Provide the [X, Y] coordinate of the cell's center where the given text is located.  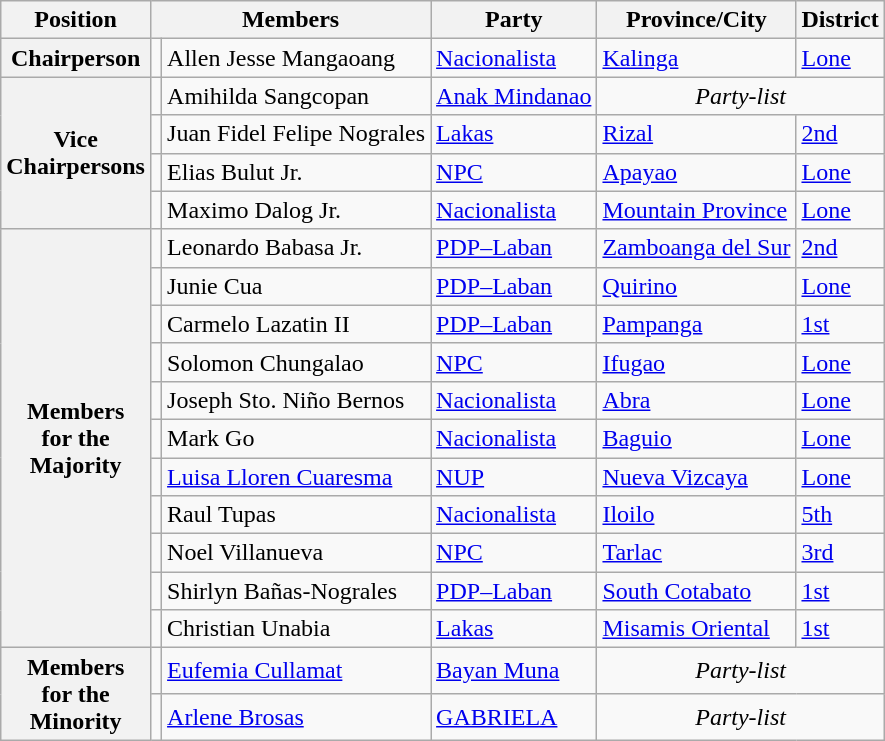
Membersfor theMinority [76, 694]
Amihilda Sangcopan [296, 96]
Maximo Dalog Jr. [296, 210]
Luisa Lloren Cuaresma [296, 477]
3rd [840, 553]
Christian Unabia [296, 629]
Raul Tupas [296, 515]
Anak Mindanao [514, 96]
Carmelo Lazatin II [296, 324]
Junie Cua [296, 286]
Rizal [696, 134]
Pampanga [696, 324]
Misamis Oriental [696, 629]
Eufemia Cullamat [296, 671]
Zamboanga del Sur [696, 248]
Apayao [696, 172]
District [840, 20]
Membersfor theMajority [76, 438]
Joseph Sto. Niño Bernos [296, 400]
Province/City [696, 20]
ViceChairpersons [76, 153]
Quirino [696, 286]
Tarlac [696, 553]
Elias Bulut Jr. [296, 172]
Chairperson [76, 58]
Mountain Province [696, 210]
Mark Go [296, 438]
5th [840, 515]
Abra [696, 400]
Allen Jesse Mangaoang [296, 58]
Ifugao [696, 362]
South Cotabato [696, 591]
Position [76, 20]
Arlene Brosas [296, 717]
Party [514, 20]
Members [290, 20]
Leonardo Babasa Jr. [296, 248]
NUP [514, 477]
Iloilo [696, 515]
Juan Fidel Felipe Nograles [296, 134]
Kalinga [696, 58]
Bayan Muna [514, 671]
Shirlyn Bañas-Nograles [296, 591]
Nueva Vizcaya [696, 477]
Baguio [696, 438]
GABRIELA [514, 717]
Solomon Chungalao [296, 362]
Noel Villanueva [296, 553]
